From the cell containing the given text, extract its center point as (X, Y) coordinate. 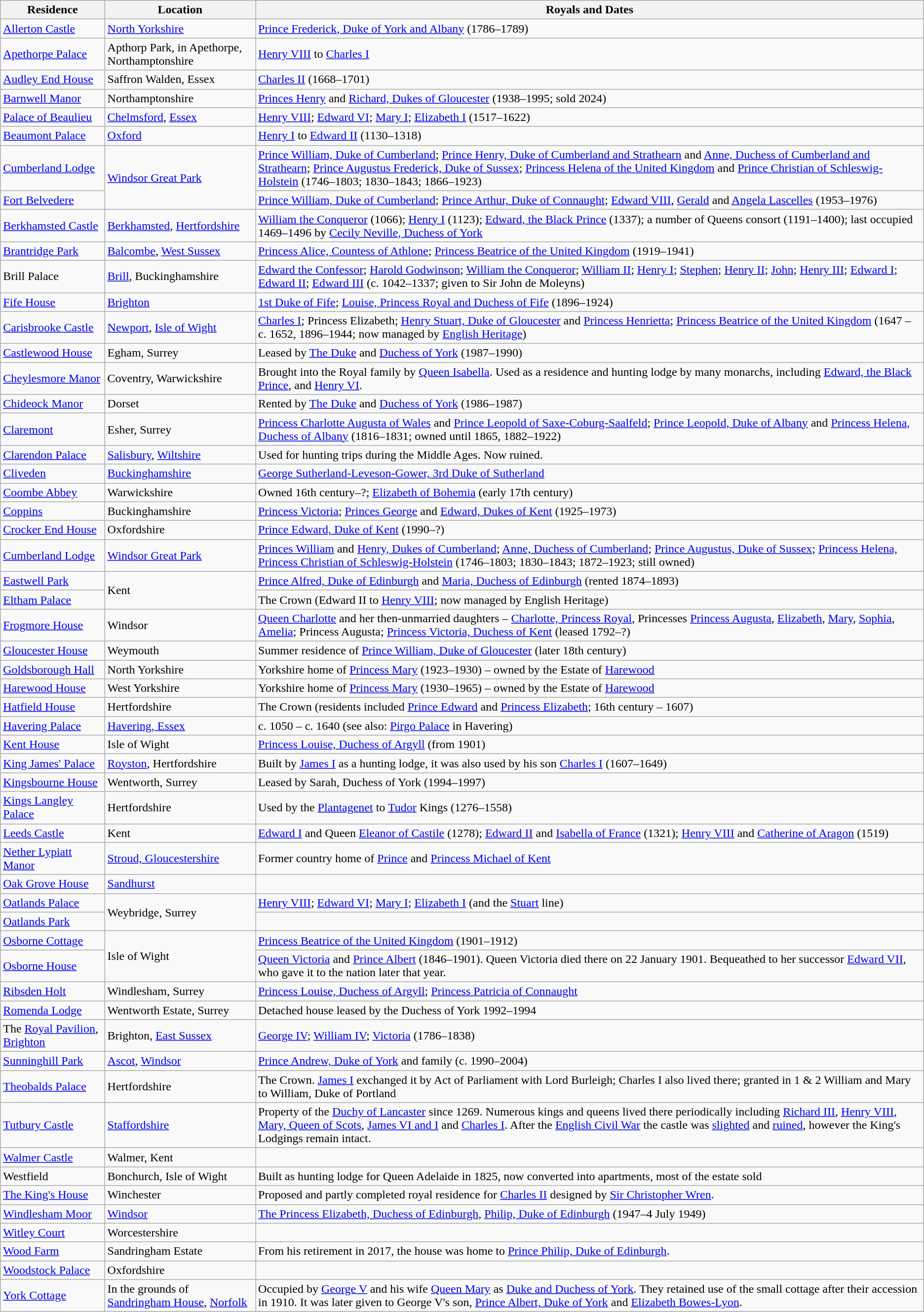
Leased by The Duke and Duchess of York (1987–1990) (590, 353)
Henry VIII; Edward VI; Mary I; Elizabeth I (1517–1622) (590, 117)
Frogmore House (52, 625)
York Cottage (52, 1296)
Gloucester House (52, 650)
Hatfield House (52, 707)
Rented by The Duke and Duchess of York (1986–1987) (590, 404)
Yorkshire home of Princess Mary (1930–1965) – owned by the Estate of Harewood (590, 688)
Nether Lypiatt Manor (52, 858)
Apethorpe Palace (52, 54)
Winchester (180, 1195)
Crocker End House (52, 530)
Osborne House (52, 966)
Weybridge, Surrey (180, 912)
Windlesham Moor (52, 1214)
Used for hunting trips during the Middle Ages. Now ruined. (590, 455)
1st Duke of Fife; Louise, Princess Royal and Duchess of Fife (1896–1924) (590, 302)
Northamptonshire (180, 98)
In the grounds of Sandringham House, Norfolk (180, 1296)
Palace of Beaulieu (52, 117)
Tutbury Castle (52, 1125)
Brighton (180, 302)
Audley End House (52, 80)
Detached house leased by the Duchess of York 1992–1994 (590, 1010)
West Yorkshire (180, 688)
Romenda Lodge (52, 1010)
Princess Beatrice of the United Kingdom (1901–1912) (590, 940)
Royals and Dates (590, 10)
Ribsden Holt (52, 991)
Princess Louise, Duchess of Argyll; Princess Patricia of Connaught (590, 991)
Edward I and Queen Eleanor of Castile (1278); Edward II and Isabella of France (1321); Henry VIII and Catherine of Aragon (1519) (590, 833)
Wentworth Estate, Surrey (180, 1010)
Built as hunting lodge for Queen Adelaide in 1825, now converted into apartments, most of the estate sold (590, 1176)
Bonchurch, Isle of Wight (180, 1176)
Prince Andrew, Duke of York and family (c. 1990–2004) (590, 1061)
Wood Farm (52, 1251)
Kent House (52, 745)
Prince William, Duke of Cumberland; Prince Arthur, Duke of Connaught; Edward VIII, Gerald and Angela Lascelles (1953–1976) (590, 200)
Eastwell Park (52, 581)
Beaumont Palace (52, 136)
Berkhamsted Castle (52, 225)
Osborne Cottage (52, 940)
Warwickshire (180, 492)
Carisbrooke Castle (52, 328)
Location (180, 10)
Ascot, Windsor (180, 1061)
Coventry, Warwickshire (180, 378)
Chideock Manor (52, 404)
George IV; William IV; Victoria (1786–1838) (590, 1036)
Dorset (180, 404)
Worcestershire (180, 1232)
Sandringham Estate (180, 1251)
Brill, Buckinghamshire (180, 277)
Leeds Castle (52, 833)
Saffron Walden, Essex (180, 80)
Woodstock Palace (52, 1270)
Leased by Sarah, Duchess of York (1994–1997) (590, 782)
Westfield (52, 1176)
Barnwell Manor (52, 98)
Fort Belvedere (52, 200)
Owned 16th century–?; Elizabeth of Bohemia (early 17th century) (590, 492)
Proposed and partly completed royal residence for Charles II designed by Sir Christopher Wren. (590, 1195)
The Crown (residents included Prince Edward and Princess Elizabeth; 16th century – 1607) (590, 707)
Oatlands Park (52, 921)
The King's House (52, 1195)
The Royal Pavilion, Brighton (52, 1036)
Summer residence of Prince William, Duke of Gloucester (later 18th century) (590, 650)
From his retirement in 2017, the house was home to Prince Philip, Duke of Edinburgh. (590, 1251)
Henry I to Edward II (1130–1318) (590, 136)
Fife House (52, 302)
Residence (52, 10)
Prince Edward, Duke of Kent (1990–?) (590, 530)
Clarendon Palace (52, 455)
The Princess Elizabeth, Duchess of Edinburgh, Philip, Duke of Edinburgh (1947–4 July 1949) (590, 1214)
Balcombe, West Sussex (180, 251)
Goldsborough Hall (52, 669)
Henry VIII to Charles I (590, 54)
Brighton, East Sussex (180, 1036)
Staffordshire (180, 1125)
Esher, Surrey (180, 430)
Chelmsford, Essex (180, 117)
Apthorp Park, in Apethorpe, Northamptonshire (180, 54)
Salisbury, Wiltshire (180, 455)
Eltham Palace (52, 599)
Havering, Essex (180, 726)
Princess Victoria; Princes George and Edward, Dukes of Kent (1925–1973) (590, 511)
Oxford (180, 136)
Havering Palace (52, 726)
Egham, Surrey (180, 353)
Prince Alfred, Duke of Edinburgh and Maria, Duchess of Edinburgh (rented 1874–1893) (590, 581)
Windlesham, Surrey (180, 991)
Built by James I as a hunting lodge, it was also used by his son Charles I (1607–1649) (590, 763)
Theobalds Palace (52, 1086)
Cliveden (52, 474)
King James' Palace (52, 763)
Royston, Hertfordshire (180, 763)
Castlewood House (52, 353)
Princess Louise, Duchess of Argyll (from 1901) (590, 745)
Berkhamsted, Hertfordshire (180, 225)
Charles II (1668–1701) (590, 80)
Allerton Castle (52, 29)
Brantridge Park (52, 251)
Yorkshire home of Princess Mary (1923–1930) – owned by the Estate of Harewood (590, 669)
Claremont (52, 430)
Oatlands Palace (52, 903)
c. 1050 – c. 1640 (see also: Pirgo Palace in Havering) (590, 726)
Harewood House (52, 688)
Used by the Plantagenet to Tudor Kings (1276–1558) (590, 808)
George Sutherland-Leveson-Gower, 3rd Duke of Sutherland (590, 474)
Kings Langley Palace (52, 808)
Kingsbourne House (52, 782)
Oak Grove House (52, 884)
Walmer Castle (52, 1157)
Weymouth (180, 650)
Walmer, Kent (180, 1157)
Coppins (52, 511)
The Crown (Edward II to Henry VIII; now managed by English Heritage) (590, 599)
Princess Alice, Countess of Athlone; Princess Beatrice of the United Kingdom (1919–1941) (590, 251)
Witley Court (52, 1232)
Coombe Abbey (52, 492)
Former country home of Prince and Princess Michael of Kent (590, 858)
Newport, Isle of Wight (180, 328)
Prince Frederick, Duke of York and Albany (1786–1789) (590, 29)
Henry VIII; Edward VI; Mary I; Elizabeth I (and the Stuart line) (590, 903)
Sandhurst (180, 884)
Sunninghill Park (52, 1061)
Wentworth, Surrey (180, 782)
Brill Palace (52, 277)
Stroud, Gloucestershire (180, 858)
Cheylesmore Manor (52, 378)
Princes Henry and Richard, Dukes of Gloucester (1938–1995; sold 2024) (590, 98)
